Pinpoint the cell where the given text exists, returning its (x, y) midpoint coordinate. 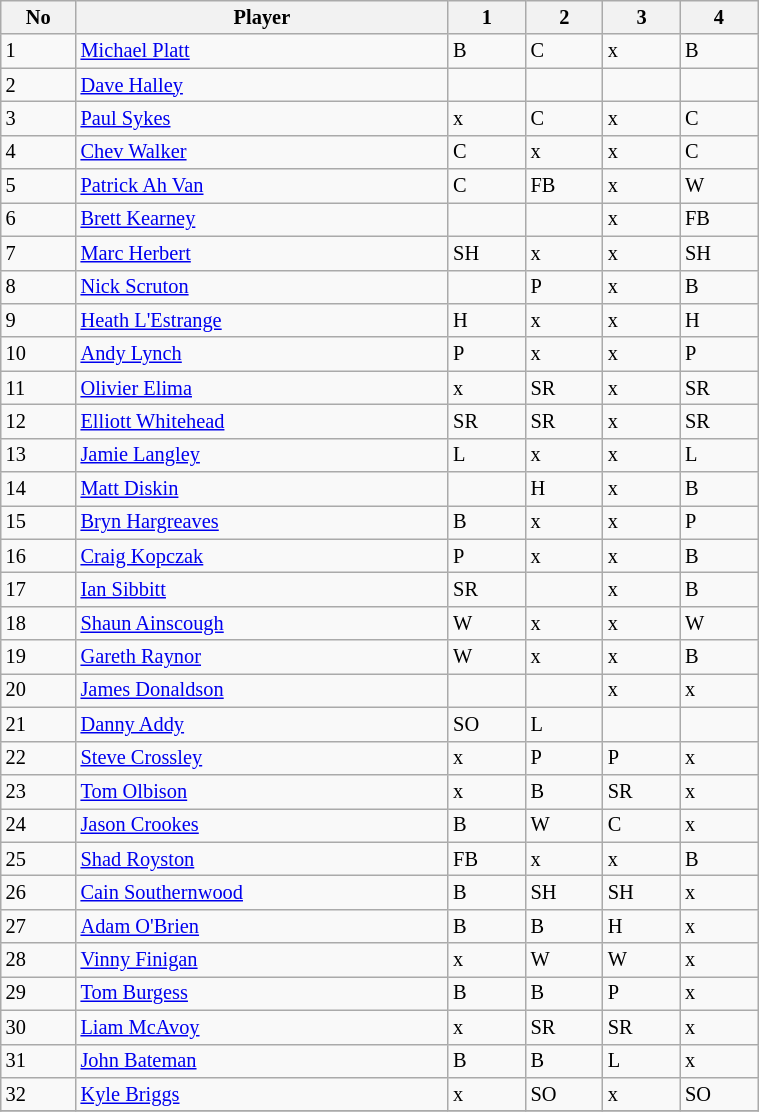
Elliott Whitehead (262, 421)
26 (38, 892)
5 (38, 186)
12 (38, 421)
11 (38, 388)
Chev Walker (262, 152)
Danny Addy (262, 724)
13 (38, 455)
Olivier Elima (262, 388)
Shaun Ainscough (262, 623)
23 (38, 791)
Shad Royston (262, 859)
31 (38, 1061)
Cain Southernwood (262, 892)
17 (38, 589)
Tom Burgess (262, 993)
27 (38, 926)
32 (38, 1094)
18 (38, 623)
Nick Scruton (262, 287)
30 (38, 1027)
Paul Sykes (262, 118)
8 (38, 287)
Bryn Hargreaves (262, 522)
16 (38, 556)
10 (38, 354)
Kyle Briggs (262, 1094)
9 (38, 320)
John Bateman (262, 1061)
22 (38, 758)
Jamie Langley (262, 455)
Heath L'Estrange (262, 320)
15 (38, 522)
Liam McAvoy (262, 1027)
Michael Platt (262, 51)
14 (38, 489)
Patrick Ah Van (262, 186)
Dave Halley (262, 85)
Player (262, 17)
Matt Diskin (262, 489)
6 (38, 219)
Vinny Finigan (262, 960)
24 (38, 825)
Craig Kopczak (262, 556)
28 (38, 960)
Steve Crossley (262, 758)
Tom Olbison (262, 791)
25 (38, 859)
Gareth Raynor (262, 657)
29 (38, 993)
Andy Lynch (262, 354)
James Donaldson (262, 690)
20 (38, 690)
7 (38, 253)
No (38, 17)
19 (38, 657)
Ian Sibbitt (262, 589)
Adam O'Brien (262, 926)
21 (38, 724)
Brett Kearney (262, 219)
Jason Crookes (262, 825)
Marc Herbert (262, 253)
